For the text-containing cell, return its midpoint in [x, y] coordinate format. 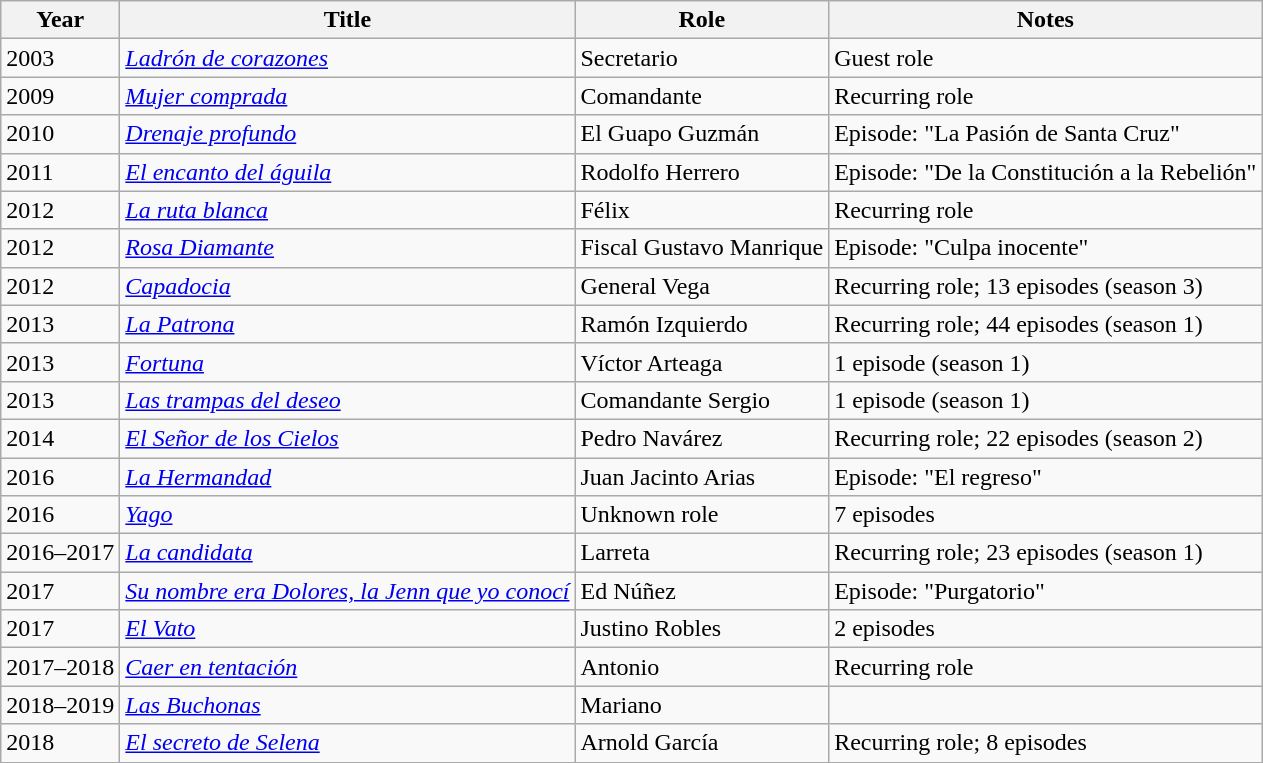
Félix [702, 210]
General Vega [702, 286]
Recurring role; 44 episodes (season 1) [1046, 324]
2018 [60, 743]
Caer en tentación [348, 667]
2010 [60, 134]
La Patrona [348, 324]
Rosa Diamante [348, 248]
Fortuna [348, 362]
Juan Jacinto Arias [702, 477]
2009 [60, 96]
Year [60, 20]
Episode: "Culpa inocente" [1046, 248]
Mujer comprada [348, 96]
2017–2018 [60, 667]
Notes [1046, 20]
Ed Núñez [702, 591]
Recurring role; 22 episodes (season 2) [1046, 438]
Larreta [702, 553]
Pedro Navárez [702, 438]
Recurring role; 8 episodes [1046, 743]
La Hermandad [348, 477]
Comandante [702, 96]
Ladrón de corazones [348, 58]
Capadocia [348, 286]
Recurring role; 13 episodes (season 3) [1046, 286]
Justino Robles [702, 629]
Víctor Arteaga [702, 362]
2014 [60, 438]
El encanto del águila [348, 172]
Episode: "El regreso" [1046, 477]
2018–2019 [60, 705]
Episode: "Purgatorio" [1046, 591]
Fiscal Gustavo Manrique [702, 248]
Rodolfo Herrero [702, 172]
Episode: "La Pasión de Santa Cruz" [1046, 134]
Antonio [702, 667]
Ramón Izquierdo [702, 324]
El Señor de los Cielos [348, 438]
La ruta blanca [348, 210]
2016–2017 [60, 553]
2003 [60, 58]
Su nombre era Dolores, la Jenn que yo conocí [348, 591]
El secreto de Selena [348, 743]
El Guapo Guzmán [702, 134]
Drenaje profundo [348, 134]
2011 [60, 172]
7 episodes [1046, 515]
2 episodes [1046, 629]
La candidata [348, 553]
El Vato [348, 629]
Las trampas del deseo [348, 400]
Recurring role; 23 episodes (season 1) [1046, 553]
Role [702, 20]
Arnold García [702, 743]
Comandante Sergio [702, 400]
Yago [348, 515]
Title [348, 20]
Episode: "De la Constitución a la Rebelión" [1046, 172]
Mariano [702, 705]
Secretario [702, 58]
Guest role [1046, 58]
Unknown role [702, 515]
Las Buchonas [348, 705]
